Capture the cell that displays the provided text and extract its [X, Y] central coordinate. 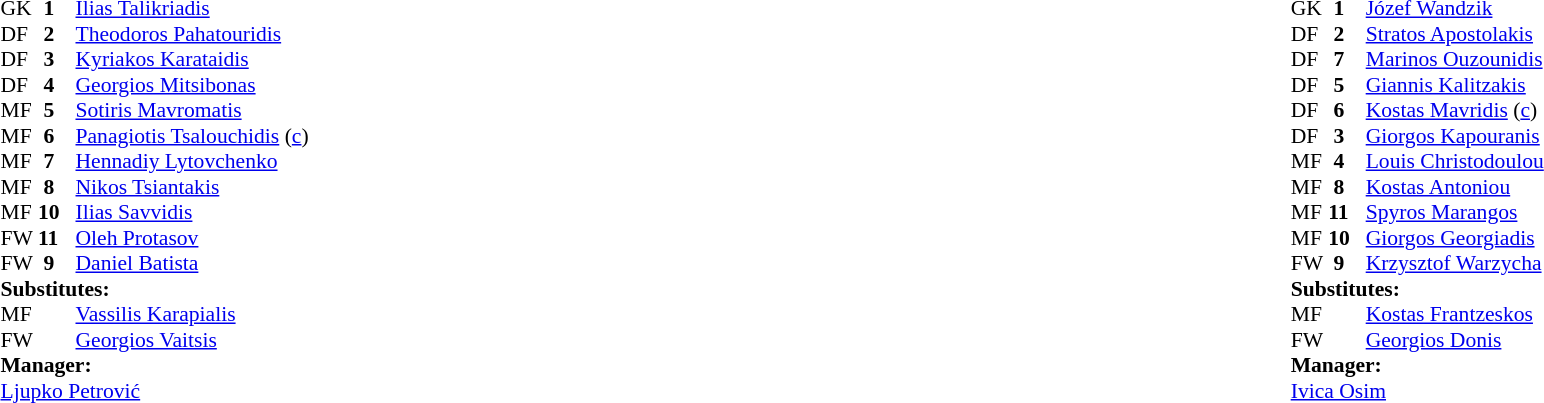
Theodoros Pahatouridis [192, 34]
Kostas Frantzeskos [1455, 315]
Georgios Vaitsis [192, 340]
Georgios Donis [1455, 340]
Ilias Savvidis [192, 213]
Louis Christodoulou [1455, 161]
Spyros Marangos [1455, 213]
Vassilis Karapialis [192, 315]
Nikos Tsiantakis [192, 187]
Georgios Mitsibonas [192, 85]
Giorgos Georgiadis [1455, 238]
Hennadiy Lytovchenko [192, 161]
Oleh Protasov [192, 238]
Kyriakos Karataidis [192, 59]
Stratos Apostolakis [1455, 34]
Krzysztof Warzycha [1455, 263]
Marinos Ouzounidis [1455, 59]
Sotiris Mavromatis [192, 111]
Daniel Batista [192, 263]
Kostas Mavridis (c) [1455, 111]
Giorgos Kapouranis [1455, 136]
Panagiotis Tsalouchidis (c) [192, 136]
Kostas Antoniou [1455, 187]
Giannis Kalitzakis [1455, 85]
